Identify which cell holds the provided text, then report its (X, Y) central coordinate. 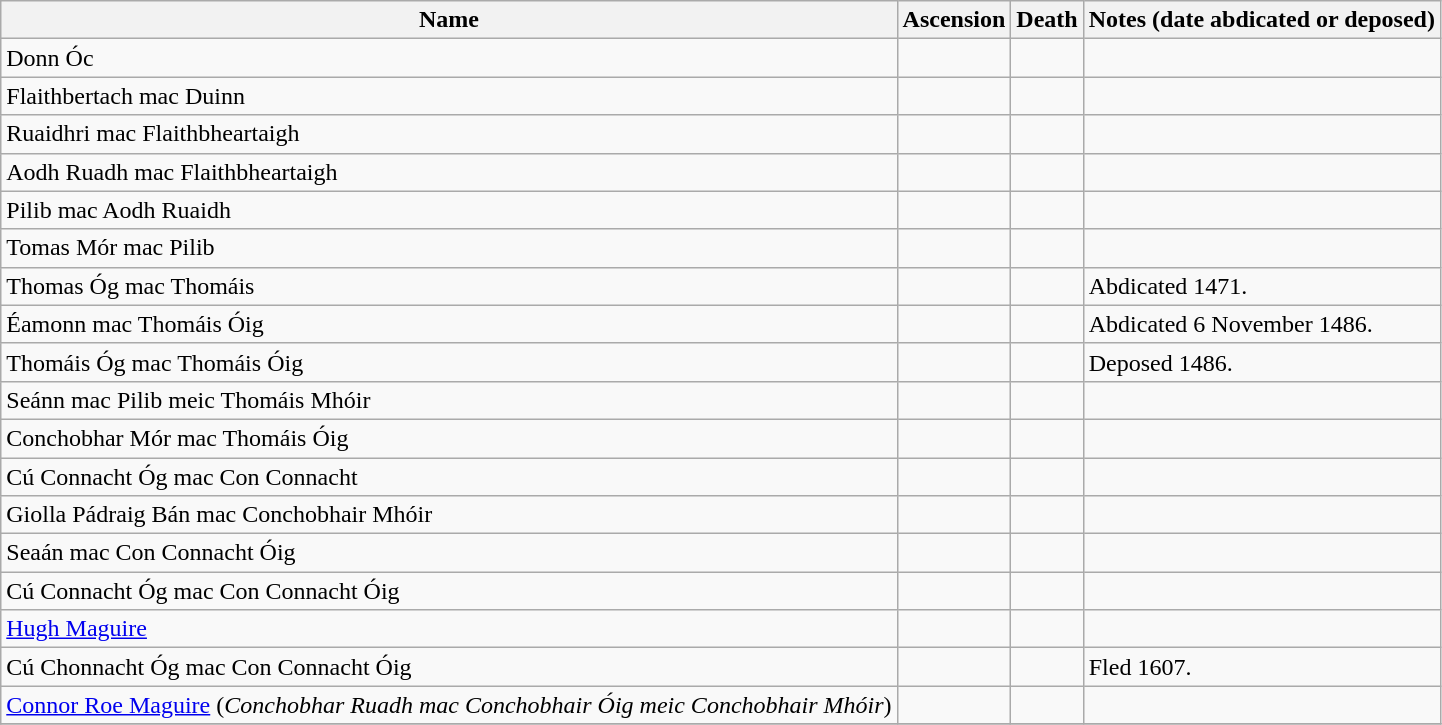
Seaán mac Con Connacht Óig (449, 553)
Fled 1607. (1262, 667)
Giolla Pádraig Bán mac Conchobhair Mhóir (449, 515)
Seánn mac Pilib meic Thomáis Mhóir (449, 400)
Flaithbertach mac Duinn (449, 96)
Éamonn mac Thomáis Óig (449, 324)
Thomas Óg mac Thomáis (449, 286)
Pilib mac Aodh Ruaidh (449, 210)
Abdicated 6 November 1486. (1262, 324)
Cú Connacht Óg mac Con Connacht (449, 477)
Thomáis Óg mac Thomáis Óig (449, 362)
Hugh Maguire (449, 629)
Conchobhar Mór mac Thomáis Óig (449, 438)
Cú Connacht Óg mac Con Connacht Óig (449, 591)
Ascension (954, 20)
Notes (date abdicated or deposed) (1262, 20)
Connor Roe Maguire (Conchobhar Ruadh mac Conchobhair Óig meic Conchobhair Mhóir) (449, 705)
Deposed 1486. (1262, 362)
Death (1047, 20)
Ruaidhri mac Flaithbheartaigh (449, 134)
Cú Chonnacht Óg mac Con Connacht Óig (449, 667)
Tomas Mór mac Pilib (449, 248)
Donn Óc (449, 58)
Aodh Ruadh mac Flaithbheartaigh (449, 172)
Abdicated 1471. (1262, 286)
Name (449, 20)
